Extract the [x, y] coordinate from the center of the cell holding the provided text.  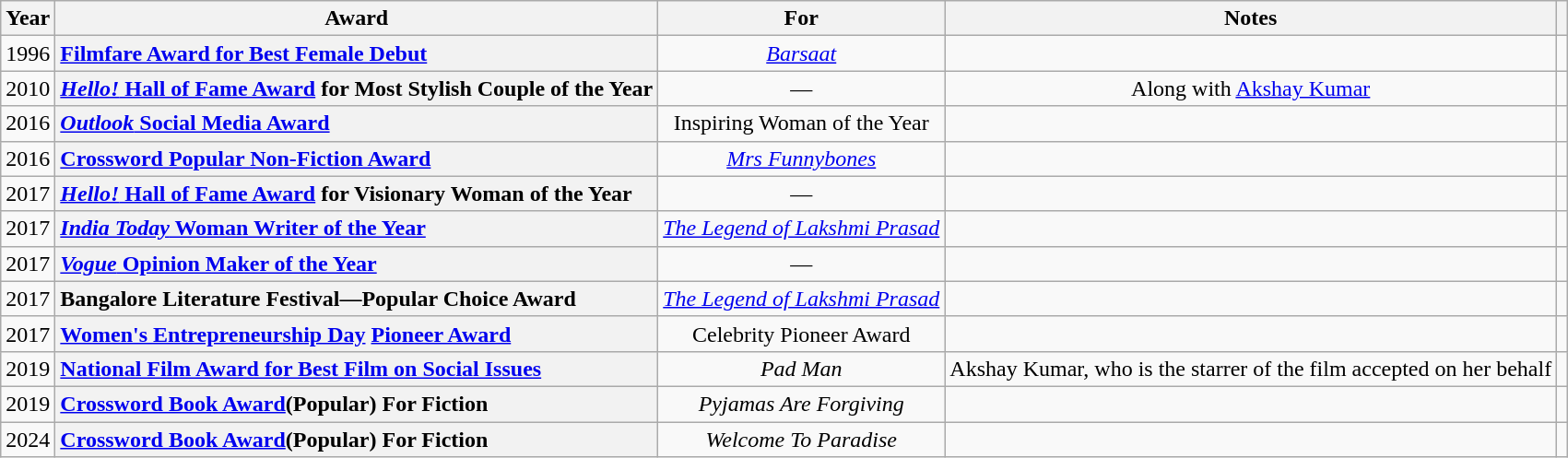
2024 [28, 440]
Celebrity Pioneer Award [802, 334]
Pad Man [802, 369]
India Today Woman Writer of the Year [357, 229]
Notes [1251, 18]
Welcome To Paradise [802, 440]
1996 [28, 53]
Crossword Popular Non-Fiction Award [357, 159]
2010 [28, 88]
Mrs Funnybones [802, 159]
Year [28, 18]
Hello! Hall of Fame Award for Most Stylish Couple of the Year [357, 88]
Barsaat [802, 53]
Pyjamas Are Forgiving [802, 404]
Outlook Social Media Award [357, 123]
Inspiring Woman of the Year [802, 123]
Award [357, 18]
National Film Award for Best Film on Social Issues [357, 369]
Filmfare Award for Best Female Debut [357, 53]
Along with Akshay Kumar [1251, 88]
Akshay Kumar, who is the starrer of the film accepted on her behalf [1251, 369]
Bangalore Literature Festival—Popular Choice Award [357, 299]
Hello! Hall of Fame Award for Visionary Woman of the Year [357, 194]
For [802, 18]
Vogue Opinion Maker of the Year [357, 264]
Women's Entrepreneurship Day Pioneer Award [357, 334]
